Identify which cell holds the provided text, then report its [X, Y] central coordinate. 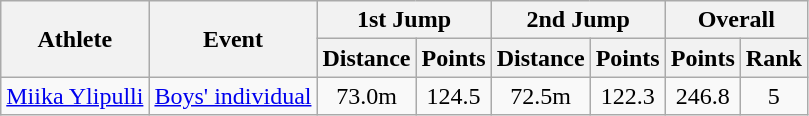
2nd Jump [578, 20]
5 [774, 96]
73.0m [366, 96]
246.8 [702, 96]
Overall [736, 20]
Event [233, 39]
Rank [774, 58]
Boys' individual [233, 96]
1st Jump [404, 20]
Miika Ylipulli [75, 96]
Athlete [75, 39]
124.5 [454, 96]
122.3 [628, 96]
72.5m [540, 96]
